Locate the cell with the specified text and output its (x, y) center coordinate. 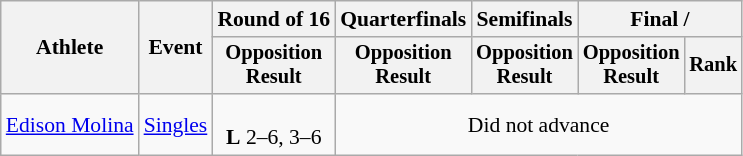
Rank (713, 66)
Athlete (70, 48)
Final / (660, 19)
Quarterfinals (403, 19)
Edison Molina (70, 124)
Semifinals (524, 19)
Did not advance (538, 124)
Event (176, 48)
Singles (176, 124)
L 2–6, 3–6 (274, 124)
Round of 16 (274, 19)
